Return the (X, Y) coordinate for the center point of the cell that contains the specified text.  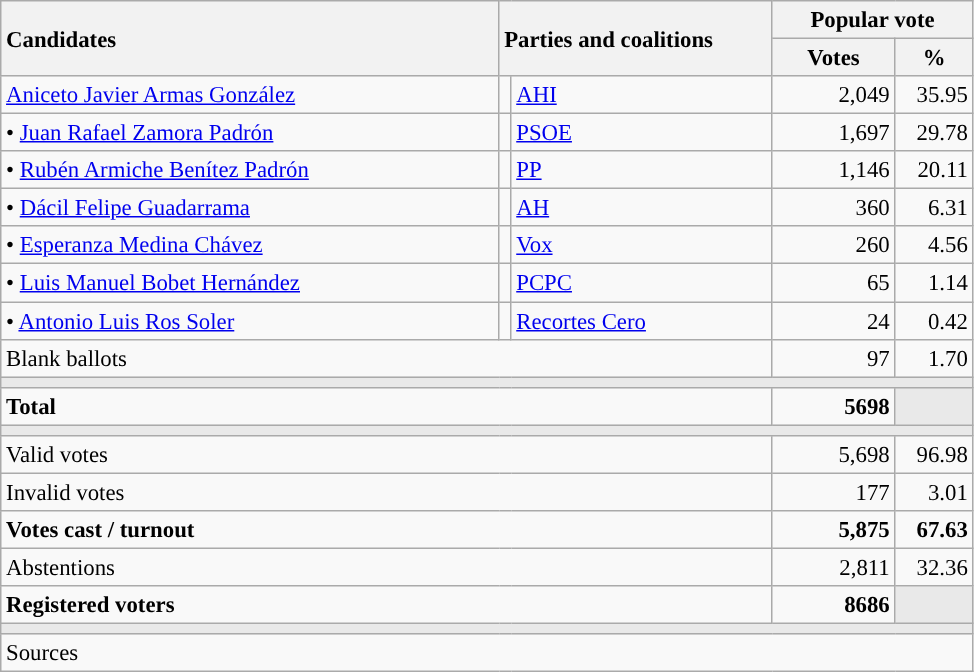
Abstentions (386, 567)
Total (386, 406)
0.42 (934, 321)
% (934, 58)
2,049 (834, 95)
Invalid votes (386, 492)
32.36 (934, 567)
Parties and coalitions (636, 38)
3.01 (934, 492)
Votes (834, 58)
• Esperanza Medina Chávez (250, 245)
96.98 (934, 455)
97 (834, 358)
Recortes Cero (642, 321)
Vox (642, 245)
260 (834, 245)
• Antonio Luis Ros Soler (250, 321)
1.14 (934, 283)
Registered voters (386, 605)
PCPC (642, 283)
• Luis Manuel Bobet Hernández (250, 283)
Blank ballots (386, 358)
1.70 (934, 358)
PSOE (642, 133)
Aniceto Javier Armas González (250, 95)
8686 (834, 605)
5698 (834, 406)
PP (642, 170)
Votes cast / turnout (386, 530)
Sources (487, 653)
Popular vote (872, 20)
6.31 (934, 208)
AHI (642, 95)
Valid votes (386, 455)
29.78 (934, 133)
• Juan Rafael Zamora Padrón (250, 133)
AH (642, 208)
1,697 (834, 133)
360 (834, 208)
5,698 (834, 455)
20.11 (934, 170)
1,146 (834, 170)
Candidates (250, 38)
5,875 (834, 530)
67.63 (934, 530)
• Rubén Armiche Benítez Padrón (250, 170)
177 (834, 492)
35.95 (934, 95)
4.56 (934, 245)
2,811 (834, 567)
24 (834, 321)
65 (834, 283)
• Dácil Felipe Guadarrama (250, 208)
